Pinpoint the cell where the given text exists, returning its (x, y) midpoint coordinate. 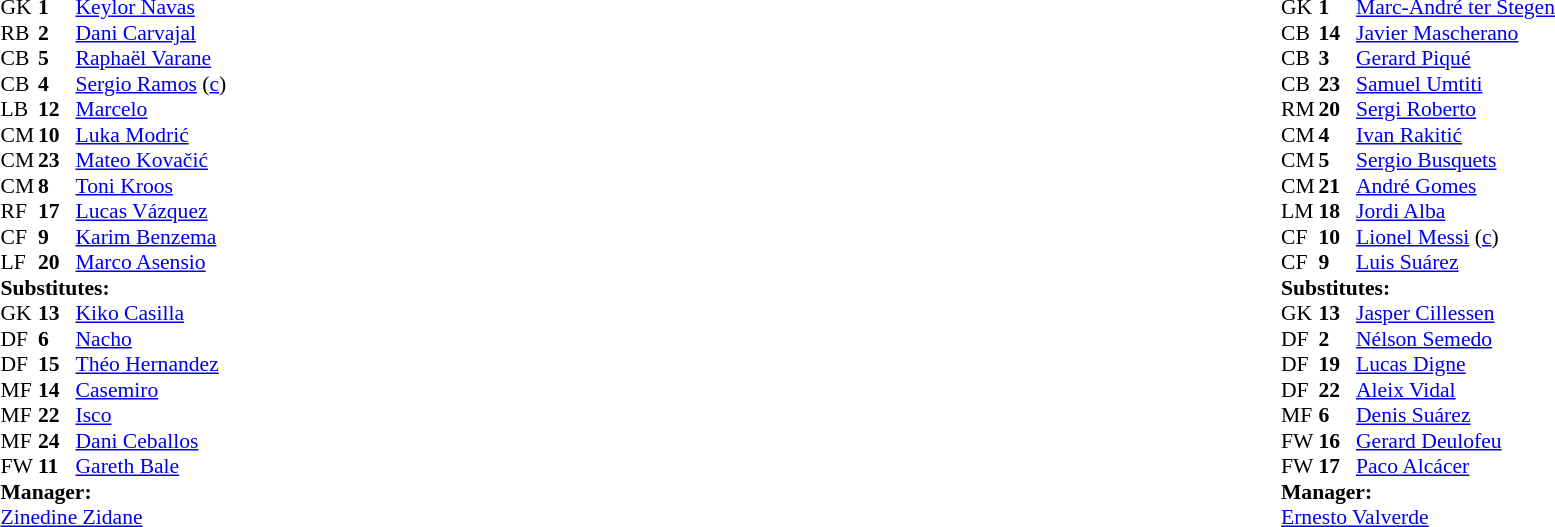
Paco Alcácer (1456, 467)
11 (57, 467)
Denis Suárez (1456, 415)
LM (1300, 211)
Dani Carvajal (152, 33)
LB (19, 109)
Jasper Cillessen (1456, 313)
Toni Kroos (152, 186)
12 (57, 109)
Marco Asensio (152, 263)
18 (1337, 211)
Sergi Roberto (1456, 109)
Nélson Semedo (1456, 339)
8 (57, 186)
Karim Benzema (152, 237)
Luka Modrić (152, 135)
24 (57, 441)
RF (19, 211)
André Gomes (1456, 186)
Nacho (152, 339)
Gareth Bale (152, 467)
Sergio Ramos (c) (152, 84)
Lucas Vázquez (152, 211)
RB (19, 33)
19 (1337, 365)
Casemiro (152, 390)
15 (57, 365)
Javier Mascherano (1456, 33)
Luis Suárez (1456, 263)
Mateo Kovačić (152, 161)
Isco (152, 415)
Théo Hernandez (152, 365)
Dani Ceballos (152, 441)
Kiko Casilla (152, 313)
Lucas Digne (1456, 365)
3 (1337, 59)
21 (1337, 186)
Raphaël Varane (152, 59)
Aleix Vidal (1456, 390)
LF (19, 263)
16 (1337, 441)
Ivan Rakitić (1456, 135)
RM (1300, 109)
Marcelo (152, 109)
Jordi Alba (1456, 211)
Gerard Deulofeu (1456, 441)
Gerard Piqué (1456, 59)
Lionel Messi (c) (1456, 237)
Samuel Umtiti (1456, 84)
Sergio Busquets (1456, 161)
